Return the (x, y) coordinate for the center point of the cell that contains the specified text.  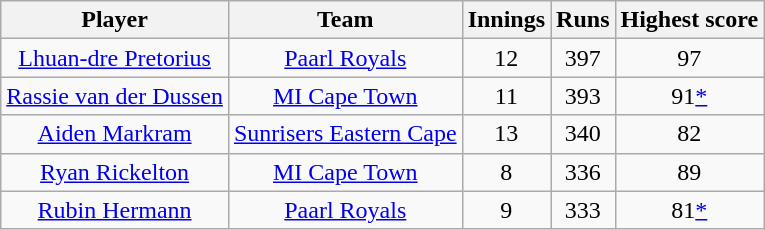
97 (690, 58)
Team (345, 20)
Rubin Hermann (115, 210)
82 (690, 134)
Sunrisers Eastern Cape (345, 134)
81* (690, 210)
Player (115, 20)
336 (583, 172)
12 (506, 58)
340 (583, 134)
Highest score (690, 20)
393 (583, 96)
13 (506, 134)
8 (506, 172)
Aiden Markram (115, 134)
Rassie van der Dussen (115, 96)
Runs (583, 20)
Innings (506, 20)
11 (506, 96)
Lhuan-dre Pretorius (115, 58)
89 (690, 172)
333 (583, 210)
91* (690, 96)
397 (583, 58)
9 (506, 210)
Ryan Rickelton (115, 172)
